Provide the (X, Y) coordinate of the cell's center where the given text is located.  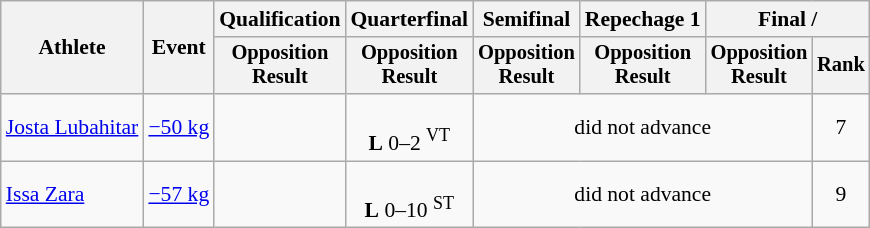
Quarterfinal (410, 19)
Athlete (72, 48)
Final / (788, 19)
Rank (841, 66)
L 0–2 VT (410, 128)
Repechage 1 (643, 19)
Semifinal (526, 19)
−50 kg (178, 128)
Event (178, 48)
Josta Lubahitar (72, 128)
Issa Zara (72, 194)
L 0–10 ST (410, 194)
9 (841, 194)
Qualification (280, 19)
7 (841, 128)
−57 kg (178, 194)
